Capture the cell that displays the provided text and extract its [X, Y] central coordinate. 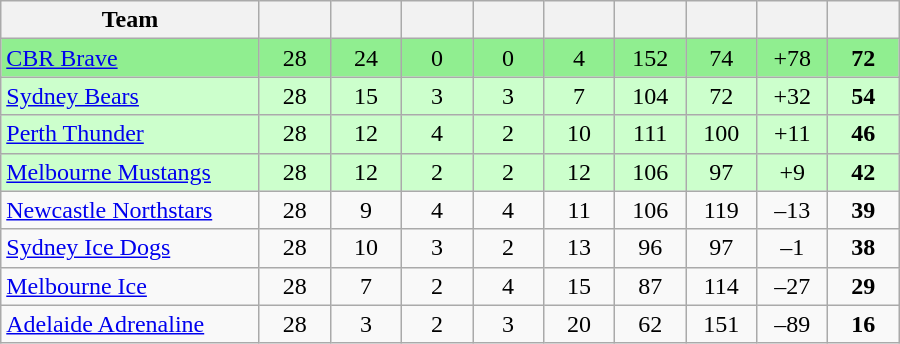
111 [650, 134]
Melbourne Mustangs [130, 172]
11 [580, 210]
62 [650, 324]
24 [366, 58]
16 [864, 324]
114 [722, 286]
96 [650, 248]
Perth Thunder [130, 134]
Sydney Ice Dogs [130, 248]
104 [650, 96]
9 [366, 210]
–1 [792, 248]
+78 [792, 58]
46 [864, 134]
152 [650, 58]
74 [722, 58]
Adelaide Adrenaline [130, 324]
29 [864, 286]
Sydney Bears [130, 96]
38 [864, 248]
+9 [792, 172]
39 [864, 210]
–13 [792, 210]
119 [722, 210]
+11 [792, 134]
+32 [792, 96]
–27 [792, 286]
42 [864, 172]
Melbourne Ice [130, 286]
20 [580, 324]
Team [130, 20]
CBR Brave [130, 58]
–89 [792, 324]
54 [864, 96]
151 [722, 324]
13 [580, 248]
Newcastle Northstars [130, 210]
100 [722, 134]
87 [650, 286]
